From the cell containing the given text, extract its center point as [x, y] coordinate. 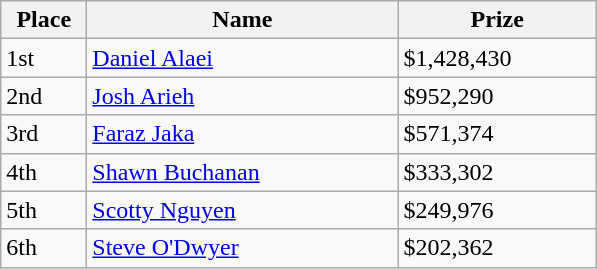
$249,976 [498, 210]
3rd [44, 134]
Josh Arieh [242, 96]
Faraz Jaka [242, 134]
Scotty Nguyen [242, 210]
Steve O'Dwyer [242, 248]
Name [242, 20]
5th [44, 210]
$333,302 [498, 172]
Daniel Alaei [242, 58]
6th [44, 248]
$202,362 [498, 248]
$1,428,430 [498, 58]
1st [44, 58]
2nd [44, 96]
$571,374 [498, 134]
4th [44, 172]
Shawn Buchanan [242, 172]
Prize [498, 20]
$952,290 [498, 96]
Place [44, 20]
